Search for the cell housing the specified text and yield its [X, Y] center coordinate. 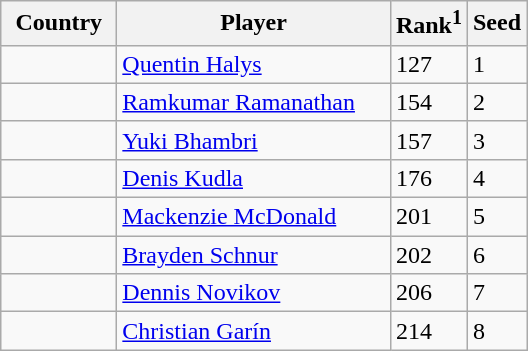
201 [428, 217]
Rank1 [428, 24]
Christian Garín [254, 331]
154 [428, 102]
Ramkumar Ramanathan [254, 102]
7 [496, 293]
206 [428, 293]
214 [428, 331]
Seed [496, 24]
1 [496, 64]
Country [59, 24]
Player [254, 24]
Quentin Halys [254, 64]
Mackenzie McDonald [254, 217]
127 [428, 64]
6 [496, 255]
5 [496, 217]
2 [496, 102]
8 [496, 331]
Brayden Schnur [254, 255]
3 [496, 140]
4 [496, 178]
157 [428, 140]
Yuki Bhambri [254, 140]
Dennis Novikov [254, 293]
176 [428, 178]
202 [428, 255]
Denis Kudla [254, 178]
